Extract the (X, Y) coordinate from the center of the cell holding the provided text.  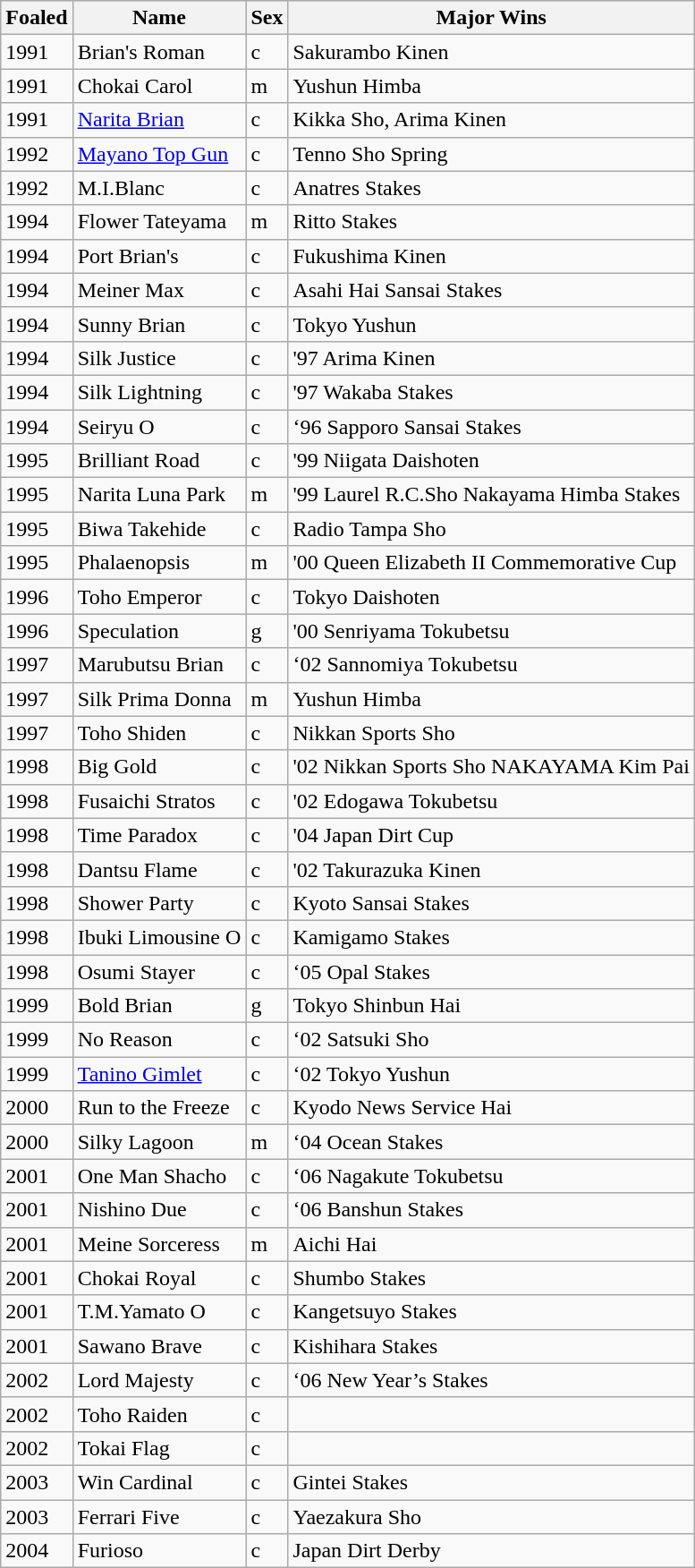
Fukushima Kinen (492, 256)
Kangetsuyo Stakes (492, 1312)
Kikka Sho, Arima Kinen (492, 120)
M.I.Blanc (159, 188)
Sawano Brave (159, 1346)
Asahi Hai Sansai Stakes (492, 290)
Time Paradox (159, 835)
Port Brian's (159, 256)
Marubutsu Brian (159, 665)
Tanino Gimlet (159, 1074)
Silk Justice (159, 358)
Osumi Stayer (159, 971)
‘02 Sannomiya Tokubetsu (492, 665)
Phalaenopsis (159, 563)
One Man Shacho (159, 1176)
'02 Nikkan Sports Sho NAKAYAMA Kim Pai (492, 767)
'00 Senriyama Tokubetsu (492, 631)
‘06 Banshun Stakes (492, 1210)
Nikkan Sports Sho (492, 733)
'99 Niigata Daishoten (492, 461)
Kyodo News Service Hai (492, 1108)
Aichi Hai (492, 1244)
Anatres Stakes (492, 188)
Toho Raiden (159, 1414)
Seiryu O (159, 427)
Speculation (159, 631)
‘96 Sapporo Sansai Stakes (492, 427)
No Reason (159, 1040)
T.M.Yamato O (159, 1312)
Sunny Brian (159, 324)
Foaled (37, 18)
Sex (267, 18)
Furioso (159, 1551)
Ritto Stakes (492, 222)
Win Cardinal (159, 1482)
Mayano Top Gun (159, 154)
‘05 Opal Stakes (492, 971)
Silky Lagoon (159, 1142)
Tokyo Shinbun Hai (492, 1006)
Run to the Freeze (159, 1108)
Biwa Takehide (159, 529)
‘06 Nagakute Tokubetsu (492, 1176)
‘06 New Year’s Stakes (492, 1380)
Shower Party (159, 903)
Nishino Due (159, 1210)
Toho Emperor (159, 597)
'02 Edogawa Tokubetsu (492, 801)
'02 Takurazuka Kinen (492, 869)
Yaezakura Sho (492, 1517)
'00 Queen Elizabeth II Commemorative Cup (492, 563)
Bold Brian (159, 1006)
Silk Prima Donna (159, 699)
Chokai Royal (159, 1278)
Major Wins (492, 18)
Brilliant Road (159, 461)
Ibuki Limousine O (159, 937)
Fusaichi Stratos (159, 801)
Toho Shiden (159, 733)
Tokyo Yushun (492, 324)
2004 (37, 1551)
'97 Wakaba Stakes (492, 392)
'99 Laurel R.C.Sho Nakayama Himba Stakes (492, 495)
Ferrari Five (159, 1517)
Brian's Roman (159, 52)
Tokai Flag (159, 1448)
Meine Sorceress (159, 1244)
Name (159, 18)
‘02 Tokyo Yushun (492, 1074)
‘02 Satsuki Sho (492, 1040)
Radio Tampa Sho (492, 529)
Sakurambo Kinen (492, 52)
Shumbo Stakes (492, 1278)
Narita Luna Park (159, 495)
Lord Majesty (159, 1380)
Kishihara Stakes (492, 1346)
Meiner Max (159, 290)
Kamigamo Stakes (492, 937)
Tokyo Daishoten (492, 597)
Dantsu Flame (159, 869)
'97 Arima Kinen (492, 358)
Chokai Carol (159, 86)
Japan Dirt Derby (492, 1551)
Narita Brian (159, 120)
Flower Tateyama (159, 222)
Gintei Stakes (492, 1482)
'04 Japan Dirt Cup (492, 835)
Big Gold (159, 767)
Tenno Sho Spring (492, 154)
‘04 Ocean Stakes (492, 1142)
Kyoto Sansai Stakes (492, 903)
Silk Lightning (159, 392)
